Pinpoint the cell where the given text exists, returning its (X, Y) midpoint coordinate. 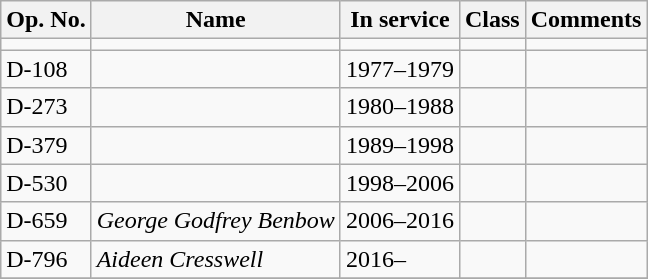
Aideen Cresswell (216, 259)
2016– (400, 259)
In service (400, 20)
George Godfrey Benbow (216, 221)
1989–1998 (400, 145)
1977–1979 (400, 69)
D-273 (46, 107)
Op. No. (46, 20)
D-108 (46, 69)
D-659 (46, 221)
Class (492, 20)
Name (216, 20)
D-379 (46, 145)
2006–2016 (400, 221)
D-530 (46, 183)
Comments (586, 20)
1998–2006 (400, 183)
1980–1988 (400, 107)
D-796 (46, 259)
